Capture the cell that displays the provided text and extract its [x, y] central coordinate. 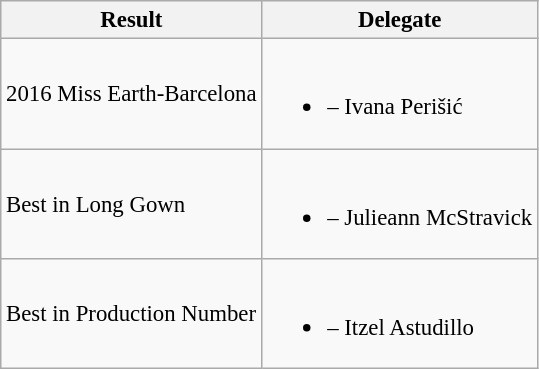
Best in Long Gown [132, 204]
Best in Production Number [132, 314]
2016 Miss Earth-Barcelona [132, 94]
Result [132, 20]
– Julieann McStravick [400, 204]
– Itzel Astudillo [400, 314]
– Ivana Perišić [400, 94]
Delegate [400, 20]
